Provide the [x, y] coordinate of the cell's center where the given text is located.  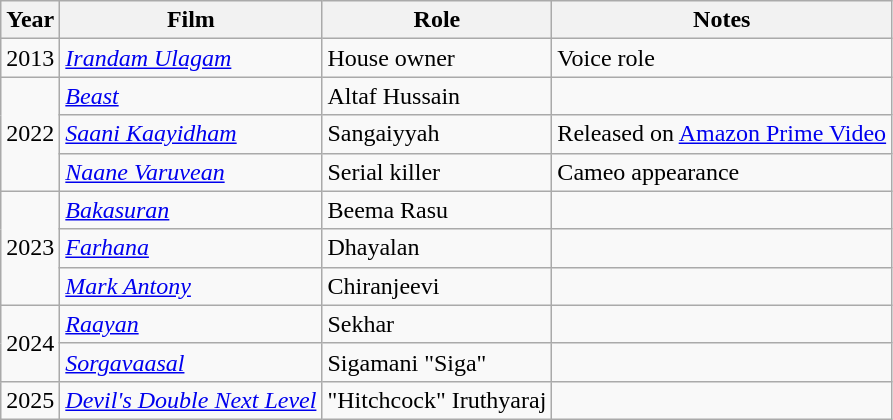
2013 [30, 58]
Notes [722, 20]
Naane Varuvean [191, 172]
Role [437, 20]
2024 [30, 343]
Raayan [191, 324]
Sekhar [437, 324]
Voice role [722, 58]
Sorgavaasal [191, 362]
Altaf Hussain [437, 96]
Irandam Ulagam [191, 58]
Chiranjeevi [437, 286]
Farhana [191, 248]
Bakasuran [191, 210]
Year [30, 20]
2023 [30, 248]
Saani Kaayidham [191, 134]
Film [191, 20]
2025 [30, 400]
Cameo appearance [722, 172]
Mark Antony [191, 286]
Sigamani "Siga" [437, 362]
2022 [30, 134]
Dhayalan [437, 248]
Beema Rasu [437, 210]
Beast [191, 96]
Sangaiyyah [437, 134]
Released on Amazon Prime Video [722, 134]
Serial killer [437, 172]
"Hitchcock" Iruthyaraj [437, 400]
House owner [437, 58]
Devil's Double Next Level [191, 400]
